Determine the (X, Y) coordinate at the center of the cell enclosing the given text.  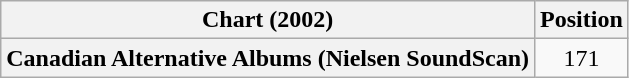
Position (582, 20)
171 (582, 58)
Chart (2002) (268, 20)
Canadian Alternative Albums (Nielsen SoundScan) (268, 58)
